Scan for the cell matching the given text and deliver its [X, Y] coordinate at center. 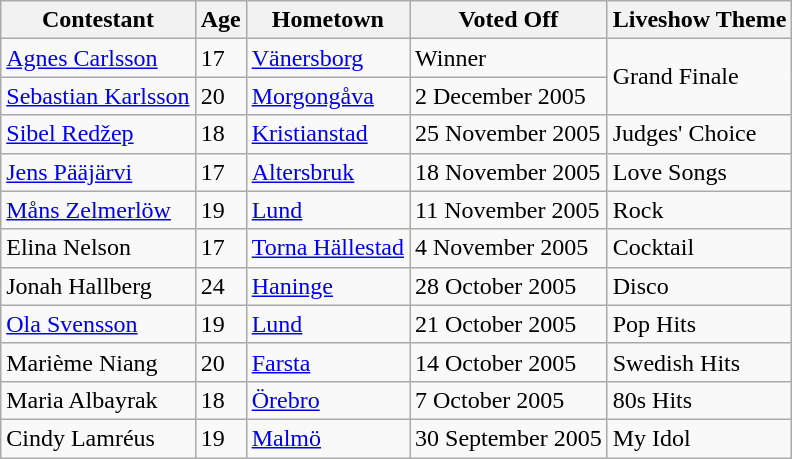
Agnes Carlsson [98, 58]
Jonah Hallberg [98, 286]
Vänersborg [328, 58]
Contestant [98, 20]
4 November 2005 [509, 248]
Liveshow Theme [700, 20]
My Idol [700, 438]
Judges' Choice [700, 134]
Malmö [328, 438]
Haninge [328, 286]
Torna Hällestad [328, 248]
24 [220, 286]
Hometown [328, 20]
Farsta [328, 362]
21 October 2005 [509, 324]
Måns Zelmerlöw [98, 210]
7 October 2005 [509, 400]
Morgongåva [328, 96]
Age [220, 20]
Rock [700, 210]
2 December 2005 [509, 96]
14 October 2005 [509, 362]
Altersbruk [328, 172]
Disco [700, 286]
25 November 2005 [509, 134]
Cindy Lamréus [98, 438]
Elina Nelson [98, 248]
Swedish Hits [700, 362]
Pop Hits [700, 324]
Voted Off [509, 20]
30 September 2005 [509, 438]
Sibel Redžep [98, 134]
Maria Albayrak [98, 400]
Örebro [328, 400]
Love Songs [700, 172]
18 November 2005 [509, 172]
28 October 2005 [509, 286]
Cocktail [700, 248]
Kristianstad [328, 134]
Jens Pääjärvi [98, 172]
Sebastian Karlsson [98, 96]
Grand Finale [700, 77]
Winner [509, 58]
Marième Niang [98, 362]
80s Hits [700, 400]
Ola Svensson [98, 324]
11 November 2005 [509, 210]
